Return the (x, y) coordinate for the center point of the cell that contains the specified text.  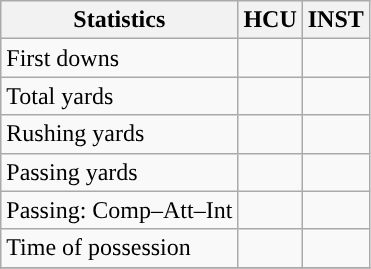
Passing yards (120, 172)
INST (336, 20)
Rushing yards (120, 134)
HCU (270, 20)
Statistics (120, 20)
Passing: Comp–Att–Int (120, 210)
Time of possession (120, 248)
Total yards (120, 96)
First downs (120, 58)
